Identify which cell holds the provided text, then report its (x, y) central coordinate. 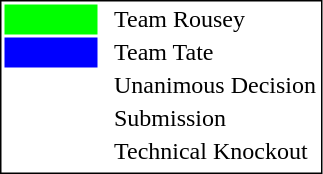
Team Tate (214, 53)
Unanimous Decision (214, 85)
Submission (214, 119)
Team Rousey (214, 19)
Technical Knockout (214, 151)
